Pinpoint the cell where the given text exists, returning its (x, y) midpoint coordinate. 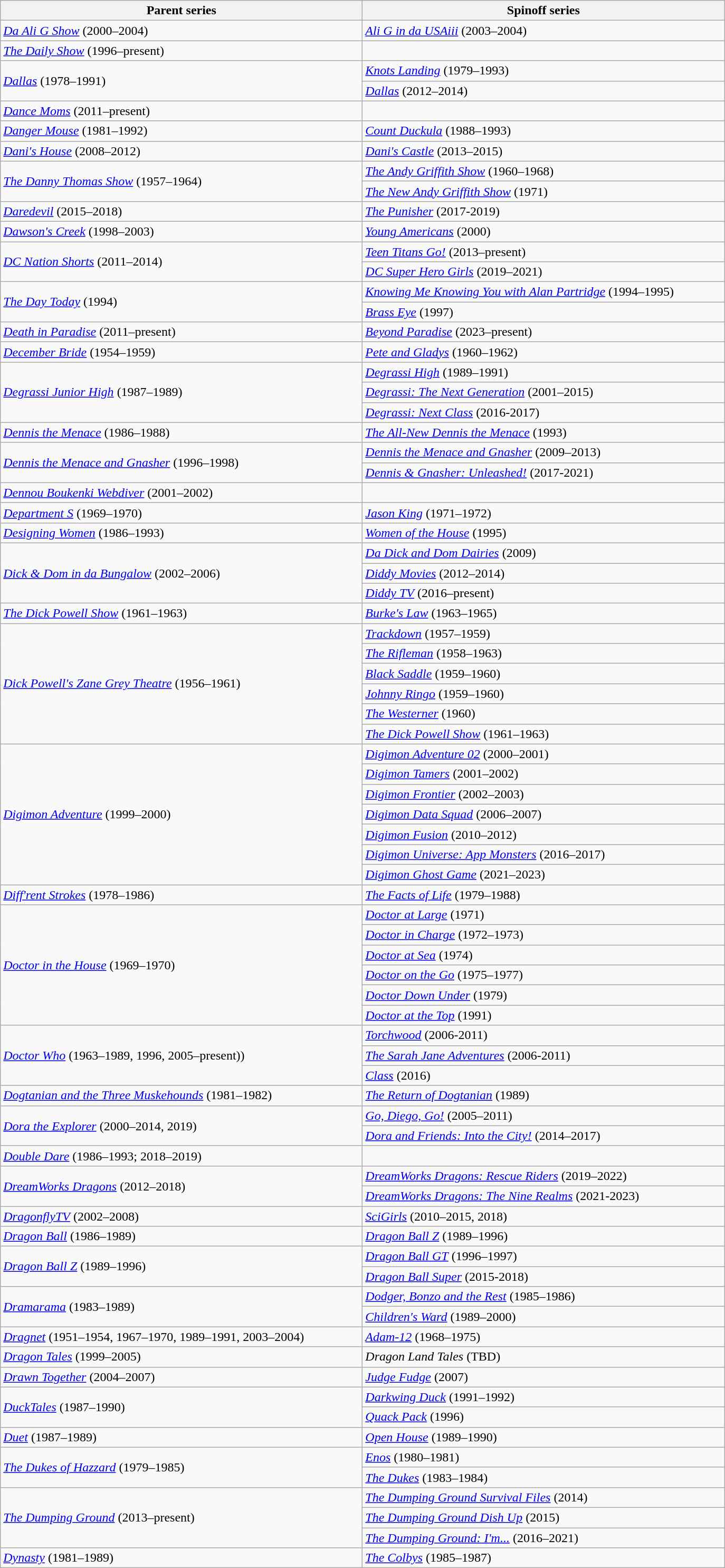
Open House (1989–1990) (543, 1437)
Dick Powell's Zane Grey Theatre (1956–1961) (182, 684)
Teen Titans Go! (2013–present) (543, 252)
Parent series (182, 11)
Dragon Tales (1999–2005) (182, 1357)
Dick & Dom in da Bungalow (2002–2006) (182, 573)
Digimon Universe: App Monsters (2016–2017) (543, 854)
Dennis & Gnasher: Unleashed! (2017-2021) (543, 473)
The Punisher (2017-2019) (543, 211)
Dance Moms (2011–present) (182, 111)
Degrassi High (1989–1991) (543, 372)
Dani's Castle (2013–2015) (543, 151)
The Daily Show (1996–present) (182, 51)
Doctor in the House (1969–1970) (182, 965)
The Return of Dogtanian (1989) (543, 1095)
Young Americans (2000) (543, 231)
Dragon Land Tales (TBD) (543, 1357)
Digimon Fusion (2010–2012) (543, 834)
Doctor Down Under (1979) (543, 995)
The Andy Griffith Show (1960–1968) (543, 171)
Go, Diego, Go! (2005–2011) (543, 1116)
DC Nation Shorts (2011–2014) (182, 262)
December Bride (1954–1959) (182, 352)
Diddy TV (2016–present) (543, 593)
Class (2016) (543, 1075)
Darkwing Duck (1991–1992) (543, 1397)
Dani's House (2008–2012) (182, 151)
The New Andy Griffith Show (1971) (543, 191)
Dragon Ball Super (2015-2018) (543, 1277)
Designing Women (1986–1993) (182, 533)
DC Super Hero Girls (2019–2021) (543, 272)
Duet (1987–1989) (182, 1437)
Dragnet (1951–1954, 1967–1970, 1989–1991, 2003–2004) (182, 1337)
Digimon Data Squad (2006–2007) (543, 814)
DreamWorks Dragons: Rescue Riders (2019–2022) (543, 1176)
Danger Mouse (1981–1992) (182, 131)
The Colbys (1985–1987) (543, 1558)
DreamWorks Dragons: The Nine Realms (2021-2023) (543, 1196)
Dennis the Menace and Gnasher (2009–2013) (543, 452)
Doctor at Large (1971) (543, 915)
Dora and Friends: Into the City! (2014–2017) (543, 1136)
Double Dare (1986–1993; 2018–2019) (182, 1156)
Degrassi: The Next Generation (2001–2015) (543, 392)
DragonflyTV (2002–2008) (182, 1216)
The Day Today (1994) (182, 302)
Pete and Gladys (1960–1962) (543, 352)
The Dukes (1983–1984) (543, 1477)
Digimon Frontier (2002–2003) (543, 794)
Torchwood (2006-2011) (543, 1035)
Ali G in da USAiii (2003–2004) (543, 31)
Degrassi: Next Class (2016-2017) (543, 412)
Doctor at the Top (1991) (543, 1015)
Adam-12 (1968–1975) (543, 1337)
Burke's Law (1963–1965) (543, 613)
Brass Eye (1997) (543, 312)
The Dukes of Hazzard (1979–1985) (182, 1467)
The All-New Dennis the Menace (1993) (543, 432)
Diff'rent Strokes (1978–1986) (182, 895)
Digimon Adventure (1999–2000) (182, 814)
Knots Landing (1979–1993) (543, 71)
Digimon Tamers (2001–2002) (543, 774)
Department S (1969–1970) (182, 513)
Dennou Boukenki Webdiver (2001–2002) (182, 493)
Drawn Together (2004–2007) (182, 1377)
Dynasty (1981–1989) (182, 1558)
Doctor Who (1963–1989, 1996, 2005–present)) (182, 1055)
Dennis the Menace (1986–1988) (182, 432)
Daredevil (2015–2018) (182, 211)
The Dumping Ground: I'm... (2016–2021) (543, 1538)
The Rifleman (1958–1963) (543, 654)
The Sarah Jane Adventures (2006-2011) (543, 1055)
Dragon Ball GT (1996–1997) (543, 1257)
Da Ali G Show (2000–2004) (182, 31)
Death in Paradise (2011–present) (182, 332)
Digimon Ghost Game (2021–2023) (543, 874)
Dennis the Menace and Gnasher (1996–1998) (182, 462)
SciGirls (2010–2015, 2018) (543, 1216)
The Dumping Ground (2013–present) (182, 1517)
DuckTales (1987–1990) (182, 1407)
Beyond Paradise (2023–present) (543, 332)
Doctor in Charge (1972–1973) (543, 935)
The Danny Thomas Show (1957–1964) (182, 181)
Dawson's Creek (1998–2003) (182, 231)
DreamWorks Dragons (2012–2018) (182, 1186)
The Facts of Life (1979–1988) (543, 895)
Dallas (1978–1991) (182, 81)
The Dumping Ground Survival Files (2014) (543, 1497)
Doctor at Sea (1974) (543, 955)
Doctor on the Go (1975–1977) (543, 975)
Count Duckula (1988–1993) (543, 131)
Dogtanian and the Three Muskehounds (1981–1982) (182, 1095)
Spinoff series (543, 11)
Johnny Ringo (1959–1960) (543, 694)
Jason King (1971–1972) (543, 513)
Dragon Ball (1986–1989) (182, 1236)
Dodger, Bonzo and the Rest (1985–1986) (543, 1297)
Enos (1980–1981) (543, 1457)
Digimon Adventure 02 (2000–2001) (543, 754)
Trackdown (1957–1959) (543, 634)
The Dumping Ground Dish Up (2015) (543, 1517)
Degrassi Junior High (1987–1989) (182, 392)
Dramarama (1983–1989) (182, 1307)
Quack Pack (1996) (543, 1417)
Dora the Explorer (2000–2014, 2019) (182, 1126)
Da Dick and Dom Dairies (2009) (543, 553)
Children's Ward (1989–2000) (543, 1317)
Women of the House (1995) (543, 533)
Black Saddle (1959–1960) (543, 674)
Diddy Movies (2012–2014) (543, 573)
Judge Fudge (2007) (543, 1377)
Dallas (2012–2014) (543, 91)
Knowing Me Knowing You with Alan Partridge (1994–1995) (543, 292)
The Westerner (1960) (543, 714)
